Pinpoint the cell where the given text exists, returning its [x, y] midpoint coordinate. 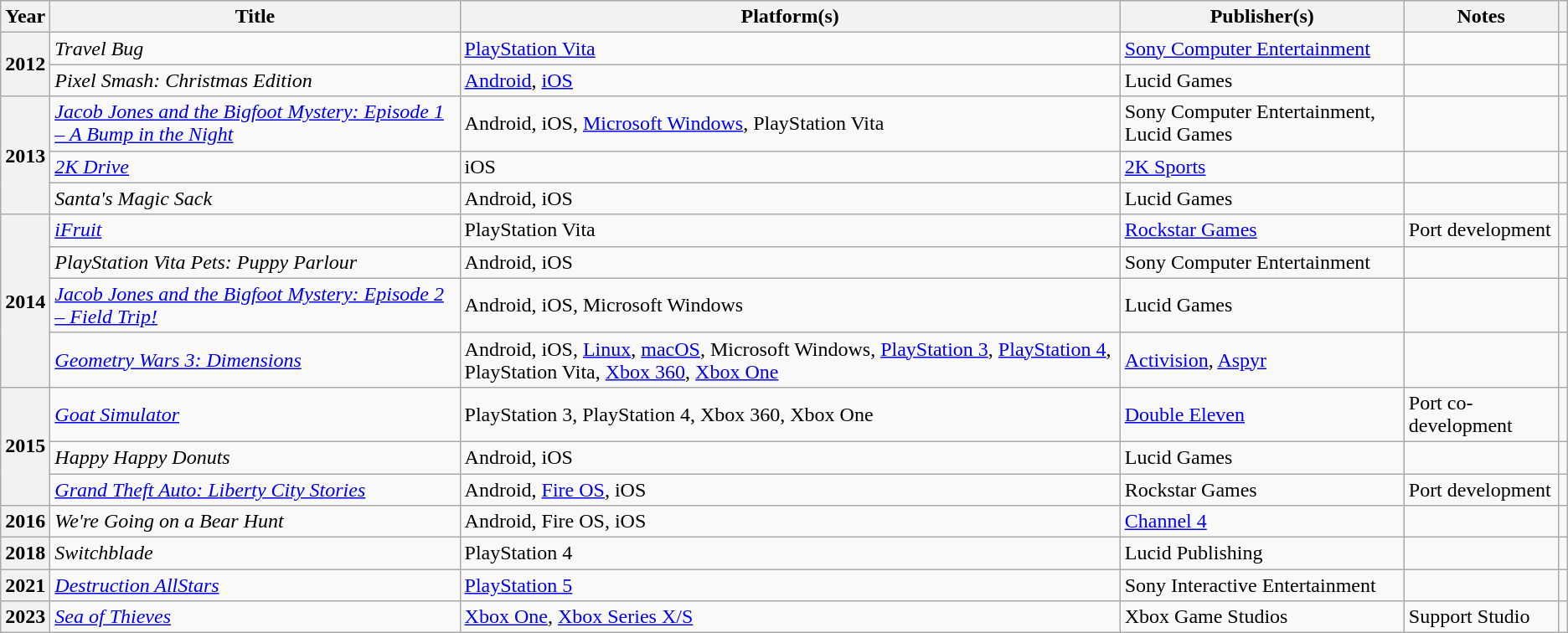
Xbox One, Xbox Series X/S [790, 617]
iOS [790, 167]
Jacob Jones and the Bigfoot Mystery: Episode 1 – A Bump in the Night [255, 124]
Android, iOS, Microsoft Windows, PlayStation Vita [790, 124]
Geometry Wars 3: Dimensions [255, 360]
Goat Simulator [255, 414]
2016 [25, 522]
2018 [25, 553]
Xbox Game Studios [1261, 617]
Support Studio [1481, 617]
2023 [25, 617]
2012 [25, 64]
PlayStation 5 [790, 585]
Grand Theft Auto: Liberty City Stories [255, 490]
We're Going on a Bear Hunt [255, 522]
2015 [25, 445]
2K Sports [1261, 167]
Happy Happy Donuts [255, 457]
2K Drive [255, 167]
Year [25, 17]
Publisher(s) [1261, 17]
Destruction AllStars [255, 585]
Pixel Smash: Christmas Edition [255, 80]
Sony Computer Entertainment, Lucid Games [1261, 124]
Android, iOS, Microsoft Windows [790, 305]
iFruit [255, 230]
2014 [25, 301]
Activision, Aspyr [1261, 360]
PlayStation 4 [790, 553]
Santa's Magic Sack [255, 198]
Port co-development [1481, 414]
PlayStation Vita Pets: Puppy Parlour [255, 262]
Channel 4 [1261, 522]
Android, iOS, Linux, macOS, Microsoft Windows, PlayStation 3, PlayStation 4, PlayStation Vita, Xbox 360, Xbox One [790, 360]
Platform(s) [790, 17]
Sea of Thieves [255, 617]
Travel Bug [255, 49]
Notes [1481, 17]
PlayStation 3, PlayStation 4, Xbox 360, Xbox One [790, 414]
2021 [25, 585]
Sony Interactive Entertainment [1261, 585]
Lucid Publishing [1261, 553]
Switchblade [255, 553]
Title [255, 17]
Double Eleven [1261, 414]
2013 [25, 156]
Jacob Jones and the Bigfoot Mystery: Episode 2 – Field Trip! [255, 305]
